Locate the cell with the specified text and output its [X, Y] center coordinate. 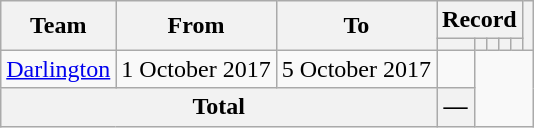
— [456, 107]
From [196, 26]
Record [480, 20]
1 October 2017 [196, 69]
Team [58, 26]
Darlington [58, 69]
Total [219, 107]
To [356, 26]
5 October 2017 [356, 69]
